Extract the [x, y] coordinate from the center of the cell holding the provided text.  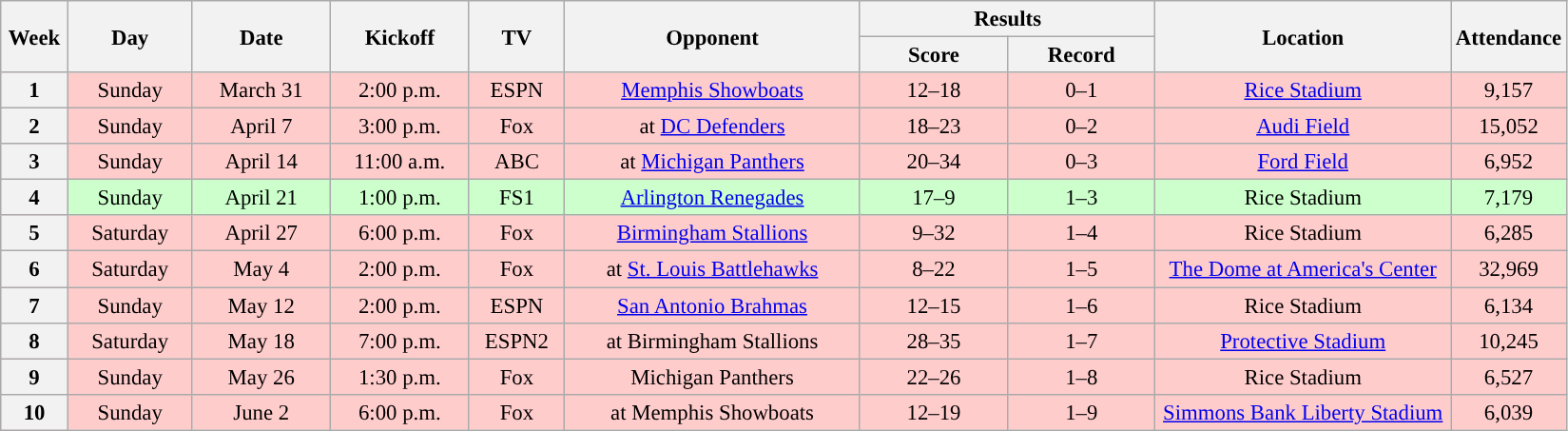
32,969 [1509, 269]
FS1 [517, 198]
March 31 [261, 90]
Date [261, 36]
The Dome at America's Center [1303, 269]
5 [34, 233]
May 4 [261, 269]
Simmons Bank Liberty Stadium [1303, 412]
ESPN2 [517, 341]
May 26 [261, 377]
April 7 [261, 127]
May 12 [261, 305]
April 27 [261, 233]
18–23 [934, 127]
Kickoff [400, 36]
12–15 [934, 305]
1–3 [1082, 198]
ABC [517, 162]
May 18 [261, 341]
at Michigan Panthers [713, 162]
0–1 [1082, 90]
Memphis Showboats [713, 90]
22–26 [934, 377]
San Antonio Brahmas [713, 305]
3 [34, 162]
1 [34, 90]
Location [1303, 36]
TV [517, 36]
Score [934, 55]
0–2 [1082, 127]
1–9 [1082, 412]
8 [34, 341]
12–19 [934, 412]
Protective Stadium [1303, 341]
0–3 [1082, 162]
7:00 p.m. [400, 341]
28–35 [934, 341]
1:00 p.m. [400, 198]
April 21 [261, 198]
6,527 [1509, 377]
7 [34, 305]
9 [34, 377]
at St. Louis Battlehawks [713, 269]
9,157 [1509, 90]
2 [34, 127]
1–5 [1082, 269]
at Birmingham Stallions [713, 341]
Birmingham Stallions [713, 233]
1–4 [1082, 233]
Week [34, 36]
6,039 [1509, 412]
at DC Defenders [713, 127]
15,052 [1509, 127]
11:00 a.m. [400, 162]
June 2 [261, 412]
Ford Field [1303, 162]
Day [129, 36]
Attendance [1509, 36]
8–22 [934, 269]
10,245 [1509, 341]
12–18 [934, 90]
1:30 p.m. [400, 377]
3:00 p.m. [400, 127]
April 14 [261, 162]
20–34 [934, 162]
6,285 [1509, 233]
7,179 [1509, 198]
1–6 [1082, 305]
6,952 [1509, 162]
10 [34, 412]
17–9 [934, 198]
Michigan Panthers [713, 377]
1–8 [1082, 377]
1–7 [1082, 341]
Results [1008, 19]
6,134 [1509, 305]
Record [1082, 55]
4 [34, 198]
Arlington Renegades [713, 198]
Audi Field [1303, 127]
Opponent [713, 36]
6 [34, 269]
9–32 [934, 233]
at Memphis Showboats [713, 412]
